Capture the cell that displays the provided text and extract its (X, Y) central coordinate. 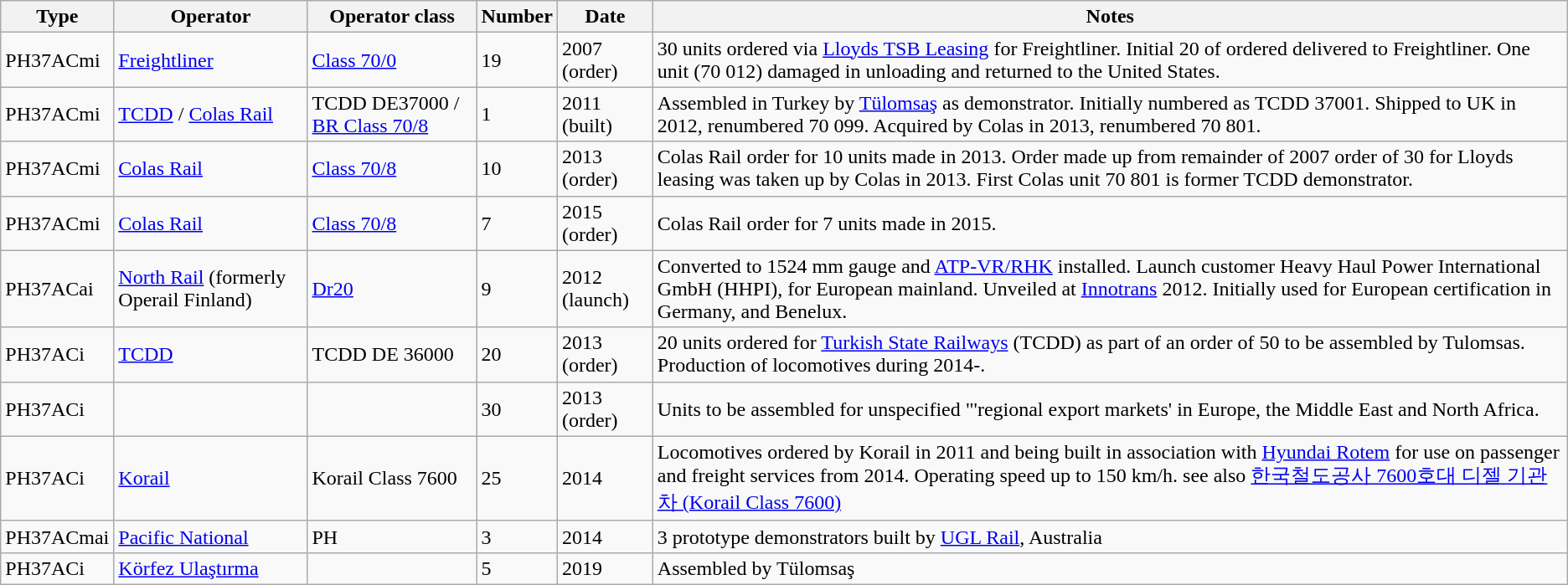
7 (517, 223)
20 (517, 355)
19 (517, 60)
30 (517, 408)
2012 (launch) (605, 289)
Number (517, 17)
Pacific National (211, 536)
PH (392, 536)
Notes (1110, 17)
20 units ordered for Turkish State Railways (TCDD) as part of an order of 50 to be assembled by Tulomsas. Production of locomotives during 2014-. (1110, 355)
1 (517, 114)
Korail Class 7600 (392, 479)
Units to be assembled for unspecified "'regional export markets' in Europe, the Middle East and North Africa. (1110, 408)
Type (57, 17)
2007 (order) (605, 60)
PH37ACmai (57, 536)
Colas Rail order for 7 units made in 2015. (1110, 223)
Dr20 (392, 289)
PH37ACai (57, 289)
25 (517, 479)
3 prototype demonstrators built by UGL Rail, Australia (1110, 536)
Körfez Ulaştırma (211, 568)
TCDD DE37000 / BR Class 70/8 (392, 114)
TCDD (211, 355)
Operator (211, 17)
Assembled by Tülomsaş (1110, 568)
Freightliner (211, 60)
2015 (order) (605, 223)
9 (517, 289)
Class 70/0 (392, 60)
Korail (211, 479)
Date (605, 17)
5 (517, 568)
2019 (605, 568)
TCDD / Colas Rail (211, 114)
Operator class (392, 17)
TCDD DE 36000 (392, 355)
3 (517, 536)
2011 (built) (605, 114)
10 (517, 169)
North Rail (formerly Operail Finland) (211, 289)
